Determine the (x, y) coordinate at the center of the cell enclosing the given text.  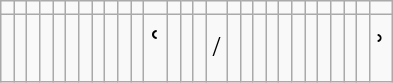
/ (216, 48)
ʾ (381, 48)
ʿ (156, 48)
